Scan for the cell matching the given text and deliver its [X, Y] coordinate at center. 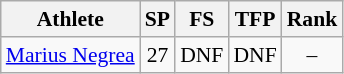
TFP [254, 19]
27 [158, 55]
Athlete [70, 19]
Rank [312, 19]
FS [202, 19]
Marius Negrea [70, 55]
SP [158, 19]
– [312, 55]
